Detect which cell encompasses the target text, then output its [X, Y] center coordinate. 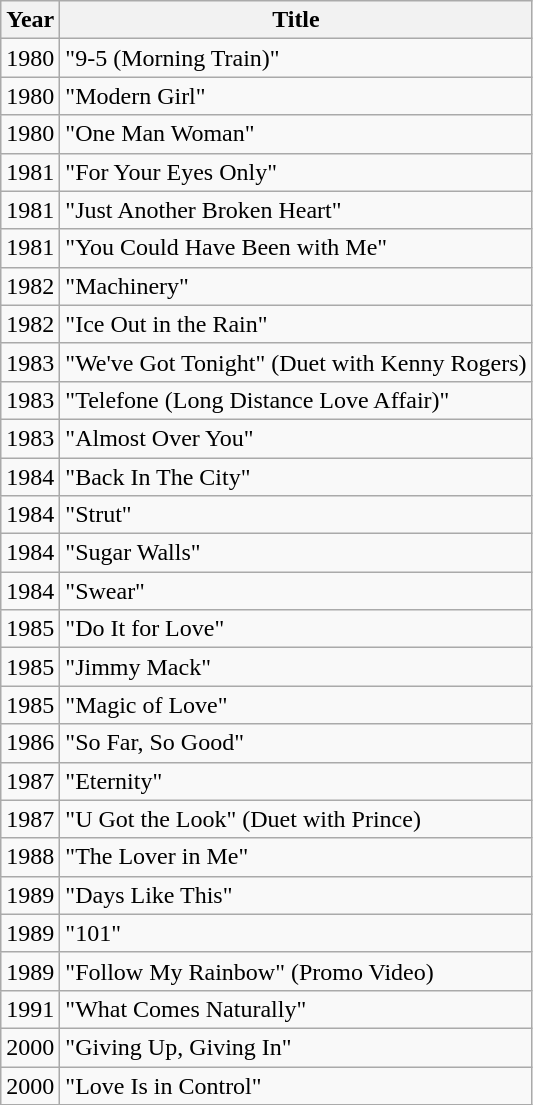
Year [30, 20]
"You Could Have Been with Me" [296, 248]
"Just Another Broken Heart" [296, 210]
1988 [30, 857]
1991 [30, 1009]
"Strut" [296, 515]
"So Far, So Good" [296, 743]
"9-5 (Morning Train)" [296, 58]
"Back In The City" [296, 477]
"We've Got Tonight" (Duet with Kenny Rogers) [296, 362]
"Love Is in Control" [296, 1085]
"One Man Woman" [296, 134]
"For Your Eyes Only" [296, 172]
"Do It for Love" [296, 629]
"Machinery" [296, 286]
"Swear" [296, 591]
"What Comes Naturally" [296, 1009]
"Eternity" [296, 781]
"The Lover in Me" [296, 857]
"Days Like This" [296, 895]
"Modern Girl" [296, 96]
"Almost Over You" [296, 438]
"101" [296, 933]
"Telefone (Long Distance Love Affair)" [296, 400]
Title [296, 20]
"U Got the Look" (Duet with Prince) [296, 819]
"Ice Out in the Rain" [296, 324]
"Sugar Walls" [296, 553]
"Giving Up, Giving In" [296, 1047]
"Follow My Rainbow" (Promo Video) [296, 971]
1986 [30, 743]
"Magic of Love" [296, 705]
"Jimmy Mack" [296, 667]
